From the cell containing the given text, extract its center point as (x, y) coordinate. 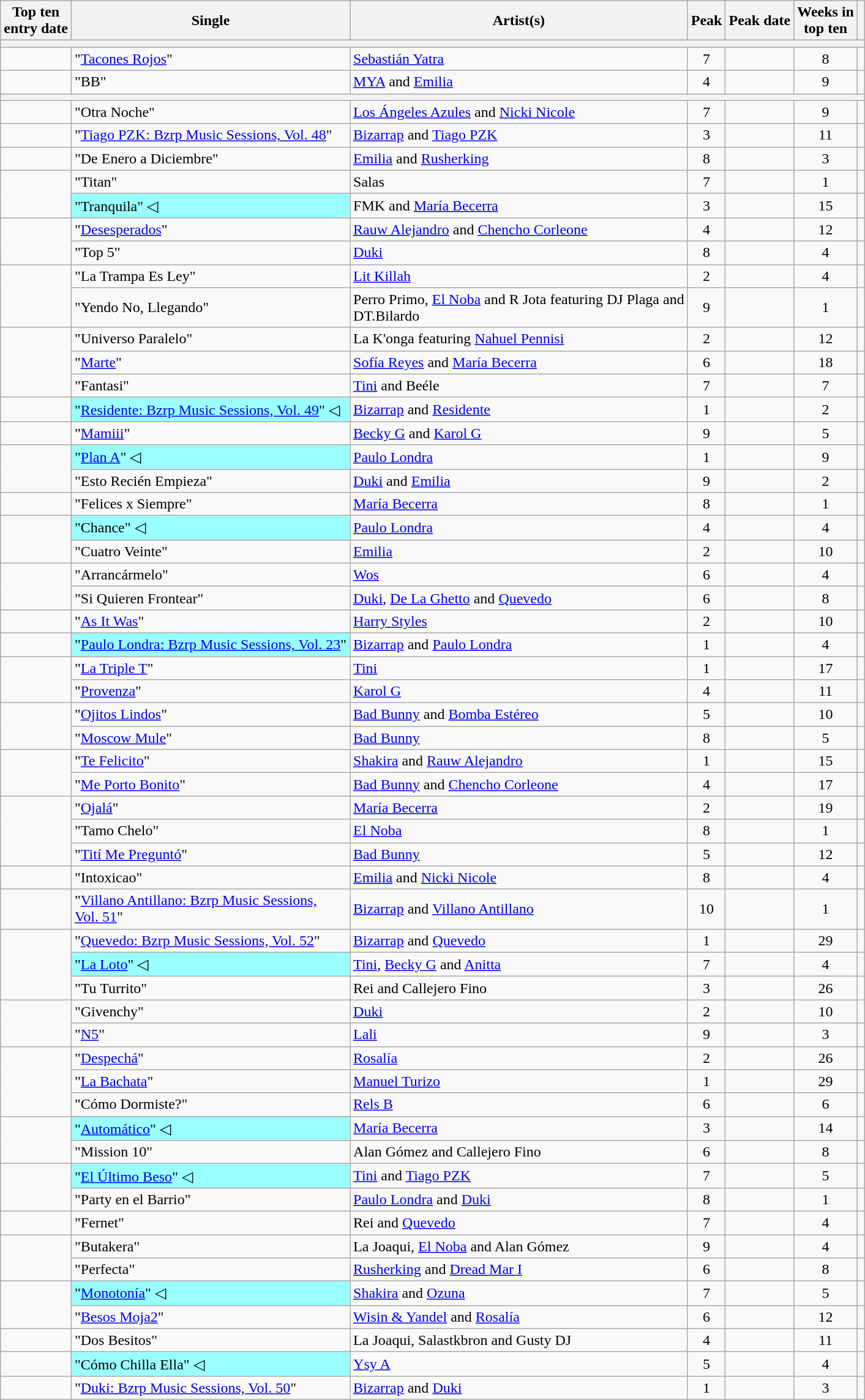
Salas (519, 182)
FMK and María Becerra (519, 206)
Harry Styles (519, 621)
Bad Bunny and Bomba Estéreo (519, 715)
El Noba (519, 831)
Peak date (760, 21)
"N5" (211, 1035)
Becky G and Karol G (519, 433)
"Paulo Londra: Bzrp Music Sessions, Vol. 23" (211, 644)
"Residente: Bzrp Music Sessions, Vol. 49" ◁ (211, 409)
"El Último Beso" ◁ (211, 1176)
"Monotonía" ◁ (211, 1294)
Duki, De La Ghetto and Quevedo (519, 598)
Bizarrap and Duki (519, 1388)
18 (826, 362)
"Tamo Chelo" (211, 831)
"Tacones Rojos" (211, 59)
"Me Porto Bonito" (211, 784)
"Esto Recién Empieza" (211, 480)
Bizarrap and Quevedo (519, 940)
"La Loto" ◁ (211, 964)
Tini, Becky G and Anitta (519, 964)
Bizarrap and Tiago PZK (519, 135)
"Besos Moja2" (211, 1317)
Emilia (519, 551)
Lit Killah (519, 276)
Bizarrap and Residente (519, 409)
Artist(s) (519, 21)
"Top 5" (211, 253)
Ysy A (519, 1364)
La Joaqui, El Noba and Alan Gómez (519, 1246)
"Intoxicao" (211, 877)
Bizarrap and Villano Antillano (519, 909)
"Desesperados" (211, 229)
Peak (706, 21)
Alan Gómez and Callejero Fino (519, 1152)
"Automático" ◁ (211, 1128)
Duki and Emilia (519, 480)
"Felices x Siempre" (211, 504)
Tini and Beéle (519, 385)
Tini (519, 668)
Perro Primo, El Noba and R Jota featuring DJ Plaga andDT.Bilardo (519, 307)
19 (826, 808)
"Otra Noche" (211, 112)
"La Triple T" (211, 668)
"Butakera" (211, 1246)
Manuel Turizo (519, 1081)
"Yendo No, Llegando" (211, 307)
"Givenchy" (211, 1011)
Top tenentry date (36, 21)
Lali (519, 1035)
Rosalía (519, 1058)
Wisin & Yandel and Rosalía (519, 1317)
Rels B (519, 1104)
La Joaqui, Salastkbron and Gusty DJ (519, 1340)
"Provenza" (211, 691)
"Mission 10" (211, 1152)
La K'onga featuring Nahuel Pennisi (519, 339)
Paulo Londra and Duki (519, 1199)
"Cuatro Veinte" (211, 551)
"Tu Turrito" (211, 988)
"Ojitos Lindos" (211, 715)
Tini and Tiago PZK (519, 1176)
Los Ángeles Azules and Nicki Nicole (519, 112)
"Villano Antillano: Bzrp Music Sessions,Vol. 51" (211, 909)
"Dos Besitos" (211, 1340)
Sebastián Yatra (519, 59)
"Despechá" (211, 1058)
"BB" (211, 82)
Weeks intop ten (826, 21)
"Titan" (211, 182)
"Cómo Chilla Ella" ◁ (211, 1364)
"De Enero a Diciembre" (211, 158)
14 (826, 1128)
"Chance" ◁ (211, 528)
"Mamiii" (211, 433)
"La Bachata" (211, 1081)
Shakira and Ozuna (519, 1294)
"Te Felicito" (211, 761)
"Moscow Mule" (211, 738)
"Duki: Bzrp Music Sessions, Vol. 50" (211, 1388)
"Arrancármelo" (211, 575)
"Quevedo: Bzrp Music Sessions, Vol. 52" (211, 940)
Emilia and Rusherking (519, 158)
"La Trampa Es Ley" (211, 276)
Karol G (519, 691)
Rei and Quevedo (519, 1223)
"Cómo Dormiste?" (211, 1104)
MYA and Emilia (519, 82)
Rusherking and Dread Mar I (519, 1270)
"Tiago PZK: Bzrp Music Sessions, Vol. 48" (211, 135)
"Plan A" ◁ (211, 457)
Shakira and Rauw Alejandro (519, 761)
Rauw Alejandro and Chencho Corleone (519, 229)
Wos (519, 575)
"Si Quieren Frontear" (211, 598)
"Marte" (211, 362)
Sofía Reyes and María Becerra (519, 362)
Single (211, 21)
"Tití Me Preguntó" (211, 854)
"Fernet" (211, 1223)
"Tranquila" ◁ (211, 206)
"As It Was" (211, 621)
Bad Bunny and Chencho Corleone (519, 784)
"Universo Paralelo" (211, 339)
"Perfecta" (211, 1270)
"Ojalá" (211, 808)
Emilia and Nicki Nicole (519, 877)
"Party en el Barrio" (211, 1199)
Rei and Callejero Fino (519, 988)
"Fantasi" (211, 385)
Bizarrap and Paulo Londra (519, 644)
